Locate the cell with the specified text and output its [x, y] center coordinate. 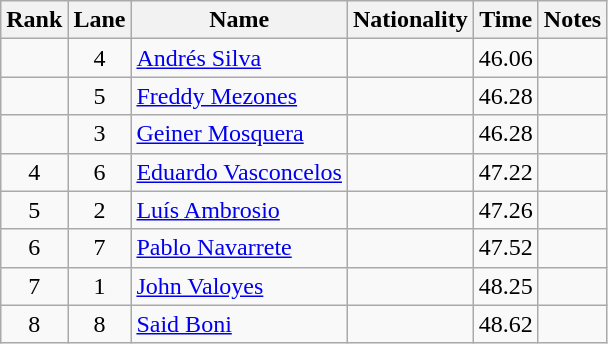
Pablo Navarrete [240, 248]
Luís Ambrosio [240, 210]
Notes [572, 20]
Said Boni [240, 324]
47.26 [506, 210]
47.22 [506, 172]
1 [100, 286]
47.52 [506, 248]
Geiner Mosquera [240, 134]
Rank [34, 20]
Name [240, 20]
48.62 [506, 324]
2 [100, 210]
Time [506, 20]
Lane [100, 20]
3 [100, 134]
Eduardo Vasconcelos [240, 172]
48.25 [506, 286]
John Valoyes [240, 286]
Andrés Silva [240, 58]
Nationality [410, 20]
Freddy Mezones [240, 96]
46.06 [506, 58]
